Return the [x, y] coordinate for the center point of the cell that contains the specified text.  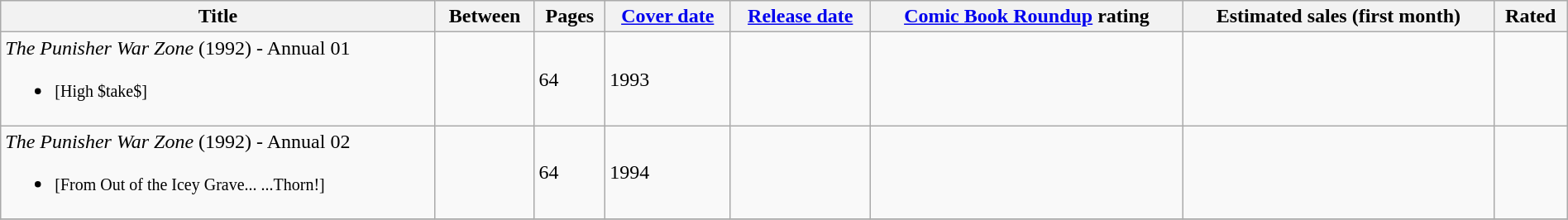
Between [485, 17]
Release date [801, 17]
Estimated sales (first month) [1338, 17]
Pages [570, 17]
1994 [668, 172]
Cover date [668, 17]
The Punisher War Zone (1992) - Annual 01[High $take$] [218, 79]
Comic Book Roundup rating [1027, 17]
Title [218, 17]
Rated [1530, 17]
The Punisher War Zone (1992) - Annual 02[From Out of the Icey Grave... ...Thorn!] [218, 172]
1993 [668, 79]
